Return the (X, Y) coordinate for the center point of the cell that contains the specified text.  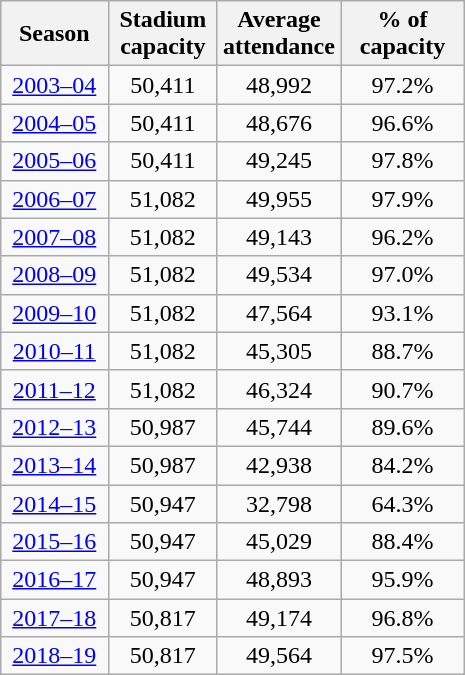
Average attendance (279, 34)
2012–13 (54, 427)
45,744 (279, 427)
2013–14 (54, 465)
2003–04 (54, 85)
45,029 (279, 542)
2004–05 (54, 123)
88.7% (403, 351)
2005–06 (54, 161)
88.4% (403, 542)
42,938 (279, 465)
97.9% (403, 199)
48,992 (279, 85)
96.2% (403, 237)
49,564 (279, 656)
46,324 (279, 389)
2010–11 (54, 351)
90.7% (403, 389)
2009–10 (54, 313)
2014–15 (54, 503)
48,893 (279, 580)
% of capacity (403, 34)
45,305 (279, 351)
2008–09 (54, 275)
2017–18 (54, 618)
Season (54, 34)
64.3% (403, 503)
84.2% (403, 465)
49,174 (279, 618)
49,534 (279, 275)
47,564 (279, 313)
95.9% (403, 580)
2007–08 (54, 237)
2018–19 (54, 656)
2015–16 (54, 542)
89.6% (403, 427)
97.2% (403, 85)
96.6% (403, 123)
Stadium capacity (164, 34)
48,676 (279, 123)
2006–07 (54, 199)
97.8% (403, 161)
2011–12 (54, 389)
2016–17 (54, 580)
97.5% (403, 656)
97.0% (403, 275)
32,798 (279, 503)
49,245 (279, 161)
96.8% (403, 618)
49,143 (279, 237)
93.1% (403, 313)
49,955 (279, 199)
